Identify which cell holds the provided text, then report its (x, y) central coordinate. 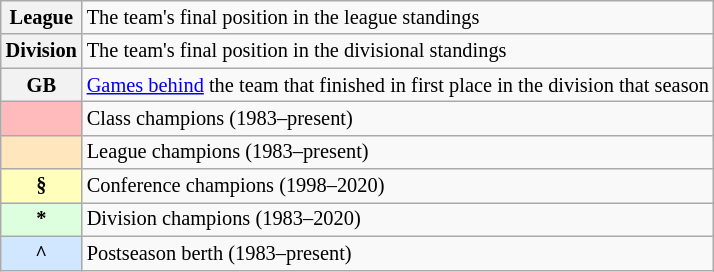
Class champions (1983–present) (398, 118)
The team's final position in the league standings (398, 17)
League champions (1983–present) (398, 152)
* (42, 219)
Conference champions (1998–2020) (398, 186)
GB (42, 85)
League (42, 17)
Division champions (1983–2020) (398, 219)
Games behind the team that finished in first place in the division that season (398, 85)
The team's final position in the divisional standings (398, 51)
§ (42, 186)
Postseason berth (1983–present) (398, 253)
^ (42, 253)
Division (42, 51)
